Scan for the cell matching the given text and deliver its (X, Y) coordinate at center. 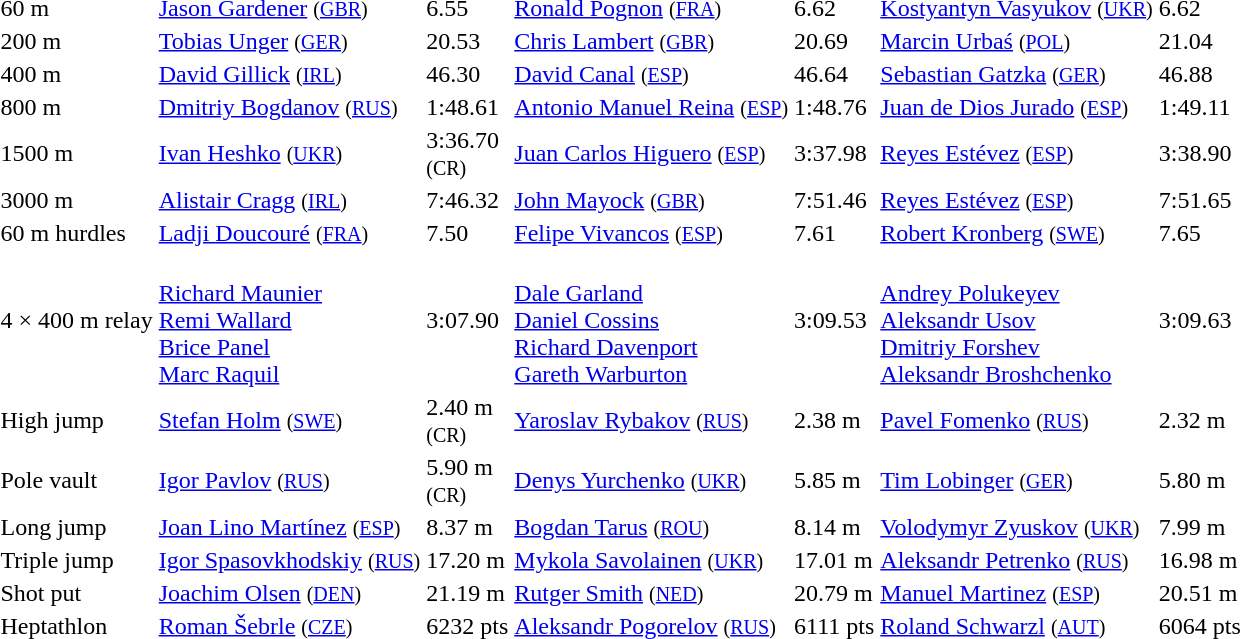
Sebastian Gatzka (GER) (1016, 74)
Manuel Martinez (ESP) (1016, 593)
20.79 m (834, 593)
Denys Yurchenko (UKR) (652, 480)
Robert Kronberg (SWE) (1016, 233)
Juan Carlos Higuero (ESP) (652, 154)
17.20 m (468, 560)
Ladji Doucouré (FRA) (290, 233)
46.30 (468, 74)
Stefan Holm (SWE) (290, 420)
Pavel Fomenko (RUS) (1016, 420)
Volodymyr Zyuskov (UKR) (1016, 527)
7.61 (834, 233)
Felipe Vivancos (ESP) (652, 233)
Chris Lambert (GBR) (652, 41)
Tim Lobinger (GER) (1016, 480)
Marcin Urbaś (POL) (1016, 41)
Andrey PolukeyevAleksandr UsovDmitriy ForshevAleksandr Broshchenko (1016, 320)
3:36.70(CR) (468, 154)
8.14 m (834, 527)
David Canal (ESP) (652, 74)
20.69 (834, 41)
2.40 m(CR) (468, 420)
20.53 (468, 41)
David Gillick (IRL) (290, 74)
Joan Lino Martínez (ESP) (290, 527)
1:48.76 (834, 107)
46.64 (834, 74)
Dale GarlandDaniel CossinsRichard DavenportGareth Warburton (652, 320)
Dmitriy Bogdanov (RUS) (290, 107)
Juan de Dios Jurado (ESP) (1016, 107)
Alistair Cragg (IRL) (290, 200)
Rutger Smith (NED) (652, 593)
Tobias Unger (GER) (290, 41)
8.37 m (468, 527)
21.19 m (468, 593)
3:07.90 (468, 320)
7.50 (468, 233)
Igor Spasovkhodskiy (RUS) (290, 560)
3:09.53 (834, 320)
Mykola Savolainen (UKR) (652, 560)
Igor Pavlov (RUS) (290, 480)
3:37.98 (834, 154)
Bogdan Tarus (ROU) (652, 527)
Ivan Heshko (UKR) (290, 154)
7:51.46 (834, 200)
John Mayock (GBR) (652, 200)
Joachim Olsen (DEN) (290, 593)
7:46.32 (468, 200)
17.01 m (834, 560)
Richard MaunierRemi WallardBrice PanelMarc Raquil (290, 320)
Yaroslav Rybakov (RUS) (652, 420)
5.85 m (834, 480)
Aleksandr Petrenko (RUS) (1016, 560)
1:48.61 (468, 107)
Antonio Manuel Reina (ESP) (652, 107)
2.38 m (834, 420)
5.90 m(CR) (468, 480)
